Output the (X, Y) coordinate of the center of the cell containing the given text.  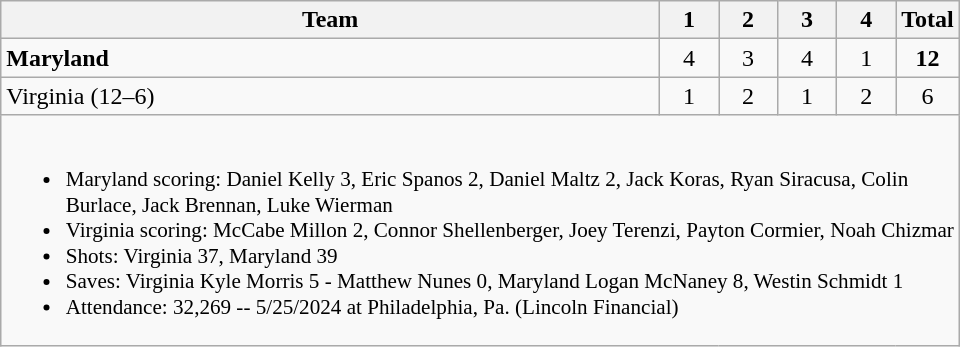
Total (928, 20)
Team (330, 20)
6 (928, 96)
Virginia (12–6) (330, 96)
12 (928, 58)
Maryland (330, 58)
